Pinpoint the cell where the given text exists, returning its [x, y] midpoint coordinate. 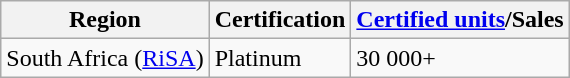
Certification [280, 20]
Certified units/Sales [460, 20]
Platinum [280, 58]
30 000+ [460, 58]
South Africa (RiSA) [105, 58]
Region [105, 20]
